Capture the cell that displays the provided text and extract its [X, Y] central coordinate. 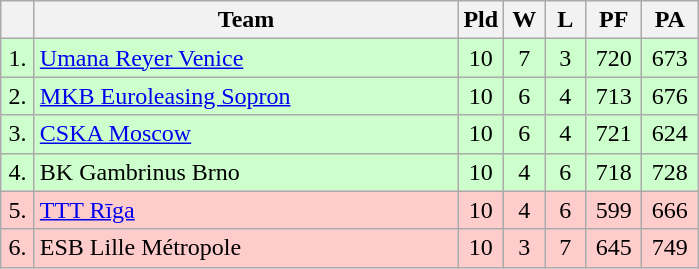
721 [614, 134]
CSKA Moscow [246, 134]
MKB Euroleasing Sopron [246, 96]
Pld [481, 20]
Team [246, 20]
749 [670, 248]
W [524, 20]
5. [18, 210]
ESB Lille Métropole [246, 248]
L [566, 20]
624 [670, 134]
6. [18, 248]
3. [18, 134]
599 [614, 210]
TTT Rīga [246, 210]
BK Gambrinus Brno [246, 172]
676 [670, 96]
720 [614, 58]
666 [670, 210]
4. [18, 172]
2. [18, 96]
713 [614, 96]
673 [670, 58]
1. [18, 58]
PF [614, 20]
PA [670, 20]
Umana Reyer Venice [246, 58]
718 [614, 172]
645 [614, 248]
728 [670, 172]
